Scan for the cell matching the given text and deliver its [X, Y] coordinate at center. 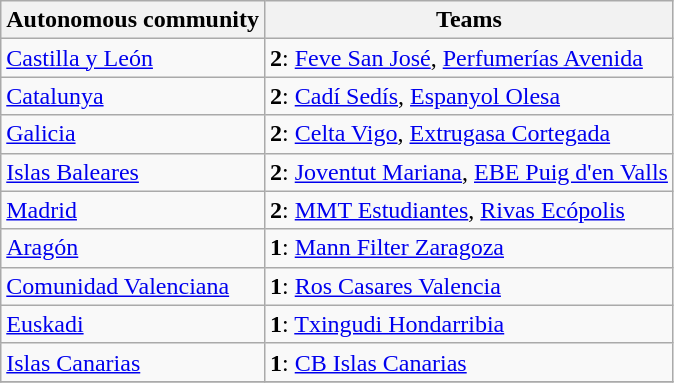
1: Mann Filter Zaragoza [470, 248]
Islas Baleares [133, 172]
2: Cadí Sedís, Espanyol Olesa [470, 96]
Castilla y León [133, 58]
Teams [470, 20]
Galicia [133, 134]
2: Feve San José, Perfumerías Avenida [470, 58]
Comunidad Valenciana [133, 286]
Islas Canarias [133, 362]
2: Joventut Mariana, EBE Puig d'en Valls [470, 172]
2: Celta Vigo, Extrugasa Cortegada [470, 134]
Catalunya [133, 96]
1: CB Islas Canarias [470, 362]
Madrid [133, 210]
Autonomous community [133, 20]
Aragón [133, 248]
1: Txingudi Hondarribia [470, 324]
2: MMT Estudiantes, Rivas Ecópolis [470, 210]
1: Ros Casares Valencia [470, 286]
Euskadi [133, 324]
